Identify which cell holds the provided text, then report its (x, y) central coordinate. 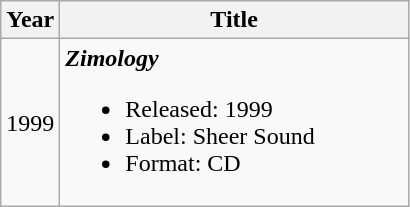
1999 (30, 122)
ZimologyReleased: 1999Label: Sheer Sound Format: CD (234, 122)
Title (234, 20)
Year (30, 20)
